Return [x, y] of the center of cell containing provided text 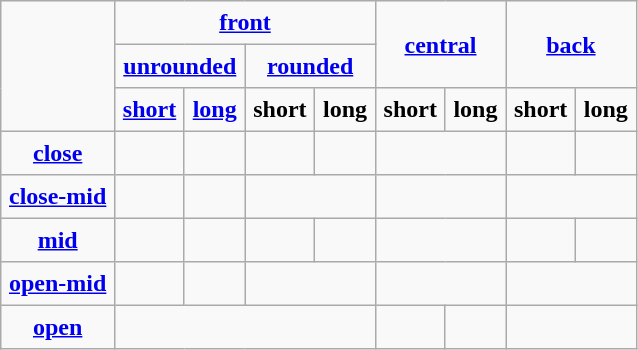
open [58, 327]
front [246, 23]
close-mid [58, 197]
rounded [310, 66]
open-mid [58, 284]
mid [58, 240]
close [58, 153]
back [571, 44]
unrounded [180, 66]
central [440, 44]
